Capture the cell that displays the provided text and extract its [x, y] central coordinate. 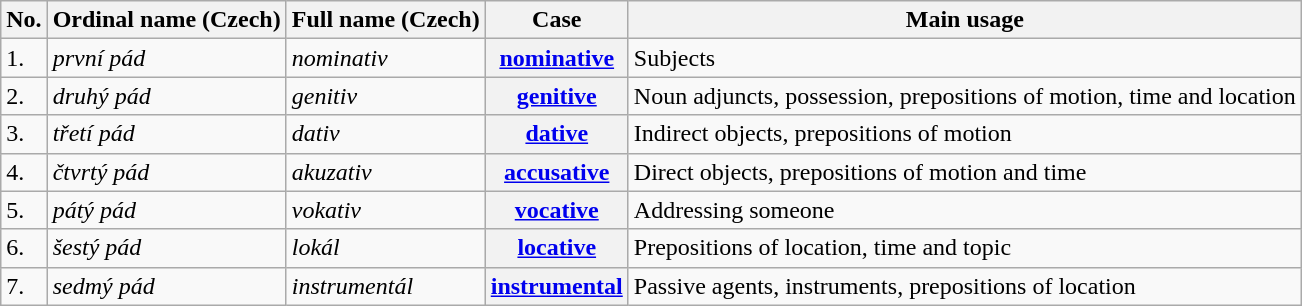
1. [24, 58]
2. [24, 96]
dative [556, 134]
nominativ [386, 58]
locative [556, 248]
Indirect objects, prepositions of motion [964, 134]
Ordinal name (Czech) [166, 20]
Addressing someone [964, 210]
Case [556, 20]
lokál [386, 248]
čtvrtý pád [166, 172]
Main usage [964, 20]
šestý pád [166, 248]
sedmý pád [166, 286]
Prepositions of location, time and topic [964, 248]
6. [24, 248]
akuzativ [386, 172]
druhý pád [166, 96]
7. [24, 286]
vokativ [386, 210]
genitiv [386, 96]
Subjects [964, 58]
genitive [556, 96]
Passive agents, instruments, prepositions of location [964, 286]
Full name (Czech) [386, 20]
první pád [166, 58]
instrumental [556, 286]
pátý pád [166, 210]
4. [24, 172]
nominative [556, 58]
dativ [386, 134]
Noun adjuncts, possession, prepositions of motion, time and location [964, 96]
instrumentál [386, 286]
3. [24, 134]
accusative [556, 172]
Direct objects, prepositions of motion and time [964, 172]
třetí pád [166, 134]
5. [24, 210]
vocative [556, 210]
No. [24, 20]
